Detect which cell encompasses the target text, then output its [x, y] center coordinate. 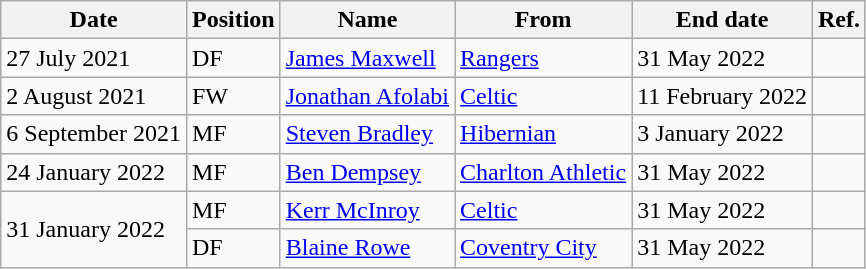
11 February 2022 [722, 96]
Hibernian [544, 134]
FW [233, 96]
24 January 2022 [94, 172]
James Maxwell [367, 58]
Coventry City [544, 248]
Jonathan Afolabi [367, 96]
27 July 2021 [94, 58]
Date [94, 20]
2 August 2021 [94, 96]
From [544, 20]
Rangers [544, 58]
6 September 2021 [94, 134]
End date [722, 20]
31 January 2022 [94, 229]
Ben Dempsey [367, 172]
3 January 2022 [722, 134]
Ref. [838, 20]
Position [233, 20]
Charlton Athletic [544, 172]
Blaine Rowe [367, 248]
Name [367, 20]
Steven Bradley [367, 134]
Kerr McInroy [367, 210]
